Detect which cell encompasses the target text, then output its [x, y] center coordinate. 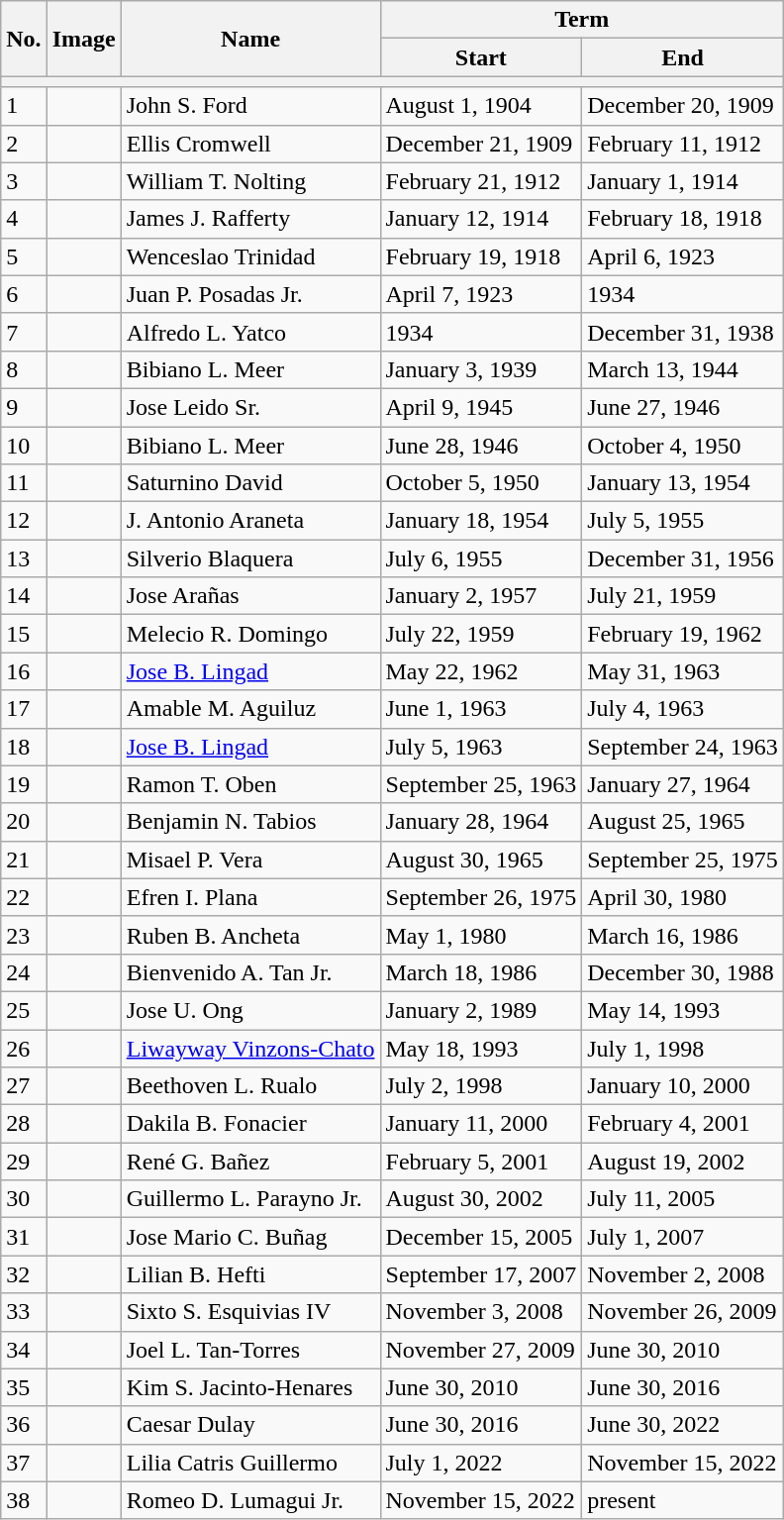
11 [24, 483]
Dakila B. Fonacier [250, 1124]
Caesar Dulay [250, 1425]
4 [24, 219]
February 5, 2001 [481, 1162]
June 27, 1946 [683, 407]
June 28, 1946 [481, 445]
November 3, 2008 [481, 1312]
July 2, 1998 [481, 1086]
June 1, 1963 [481, 709]
15 [24, 634]
James J. Rafferty [250, 219]
8 [24, 369]
December 20, 1909 [683, 106]
27 [24, 1086]
Term [582, 20]
Jose U. Ong [250, 1010]
Jose Arañas [250, 596]
35 [24, 1387]
September 25, 1963 [481, 784]
February 4, 2001 [683, 1124]
Sixto S. Esquivias IV [250, 1312]
August 19, 2002 [683, 1162]
5 [24, 256]
July 1, 2022 [481, 1463]
September 24, 1963 [683, 747]
July 6, 1955 [481, 558]
April 6, 1923 [683, 256]
July 4, 1963 [683, 709]
6 [24, 294]
34 [24, 1350]
May 22, 1962 [481, 671]
Juan P. Posadas Jr. [250, 294]
April 9, 1945 [481, 407]
November 2, 2008 [683, 1274]
May 14, 1993 [683, 1010]
Start [481, 57]
September 17, 2007 [481, 1274]
36 [24, 1425]
March 18, 1986 [481, 972]
22 [24, 897]
August 25, 1965 [683, 822]
Efren I. Plana [250, 897]
Lilia Catris Guillermo [250, 1463]
March 16, 1986 [683, 935]
July 11, 2005 [683, 1199]
February 11, 1912 [683, 144]
9 [24, 407]
January 27, 1964 [683, 784]
Image [83, 39]
January 3, 1939 [481, 369]
Jose Mario C. Buñag [250, 1237]
May 1, 1980 [481, 935]
Beethoven L. Rualo [250, 1086]
38 [24, 1500]
29 [24, 1162]
May 31, 1963 [683, 671]
April 7, 1923 [481, 294]
February 19, 1918 [481, 256]
January 2, 1989 [481, 1010]
February 18, 1918 [683, 219]
January 28, 1964 [481, 822]
December 15, 2005 [481, 1237]
12 [24, 521]
Name [250, 39]
March 13, 1944 [683, 369]
present [683, 1500]
September 25, 1975 [683, 860]
July 22, 1959 [481, 634]
July 1, 2007 [683, 1237]
Benjamin N. Tabios [250, 822]
1 [24, 106]
23 [24, 935]
Alfredo L. Yatco [250, 332]
December 31, 1956 [683, 558]
Silverio Blaquera [250, 558]
Kim S. Jacinto-Henares [250, 1387]
June 30, 2022 [683, 1425]
July 5, 1955 [683, 521]
2 [24, 144]
Ellis Cromwell [250, 144]
May 18, 1993 [481, 1049]
21 [24, 860]
31 [24, 1237]
Wenceslao Trinidad [250, 256]
December 31, 1938 [683, 332]
Joel L. Tan-Torres [250, 1350]
Saturnino David [250, 483]
No. [24, 39]
January 2, 1957 [481, 596]
Amable M. Aguiluz [250, 709]
July 1, 1998 [683, 1049]
Romeo D. Lumagui Jr. [250, 1500]
April 30, 1980 [683, 897]
7 [24, 332]
26 [24, 1049]
J. Antonio Araneta [250, 521]
January 18, 1954 [481, 521]
17 [24, 709]
37 [24, 1463]
November 26, 2009 [683, 1312]
Lilian B. Hefti [250, 1274]
February 21, 1912 [481, 181]
October 5, 1950 [481, 483]
25 [24, 1010]
19 [24, 784]
January 11, 2000 [481, 1124]
René G. Bañez [250, 1162]
February 19, 1962 [683, 634]
Guillermo L. Parayno Jr. [250, 1199]
16 [24, 671]
Jose Leido Sr. [250, 407]
18 [24, 747]
Bienvenido A. Tan Jr. [250, 972]
33 [24, 1312]
Ramon T. Oben [250, 784]
20 [24, 822]
January 12, 1914 [481, 219]
10 [24, 445]
September 26, 1975 [481, 897]
32 [24, 1274]
July 21, 1959 [683, 596]
Melecio R. Domingo [250, 634]
End [683, 57]
January 10, 2000 [683, 1086]
October 4, 1950 [683, 445]
August 1, 1904 [481, 106]
28 [24, 1124]
Liwayway Vinzons-Chato [250, 1049]
January 1, 1914 [683, 181]
14 [24, 596]
13 [24, 558]
August 30, 2002 [481, 1199]
December 21, 1909 [481, 144]
July 5, 1963 [481, 747]
3 [24, 181]
30 [24, 1199]
Ruben B. Ancheta [250, 935]
November 27, 2009 [481, 1350]
William T. Nolting [250, 181]
August 30, 1965 [481, 860]
Misael P. Vera [250, 860]
John S. Ford [250, 106]
24 [24, 972]
January 13, 1954 [683, 483]
December 30, 1988 [683, 972]
